Detect which cell encompasses the target text, then output its [X, Y] center coordinate. 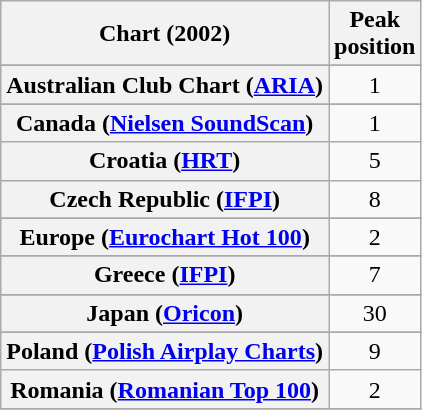
Australian Club Chart (ARIA) [165, 85]
Poland (Polish Airplay Charts) [165, 351]
Croatia (HRT) [165, 161]
Peakposition [375, 34]
Japan (Oricon) [165, 313]
Greece (IFPI) [165, 275]
9 [375, 351]
7 [375, 275]
Chart (2002) [165, 34]
8 [375, 199]
5 [375, 161]
Europe (Eurochart Hot 100) [165, 237]
Czech Republic (IFPI) [165, 199]
Romania (Romanian Top 100) [165, 389]
30 [375, 313]
Canada (Nielsen SoundScan) [165, 123]
